Detect which cell encompasses the target text, then output its [X, Y] center coordinate. 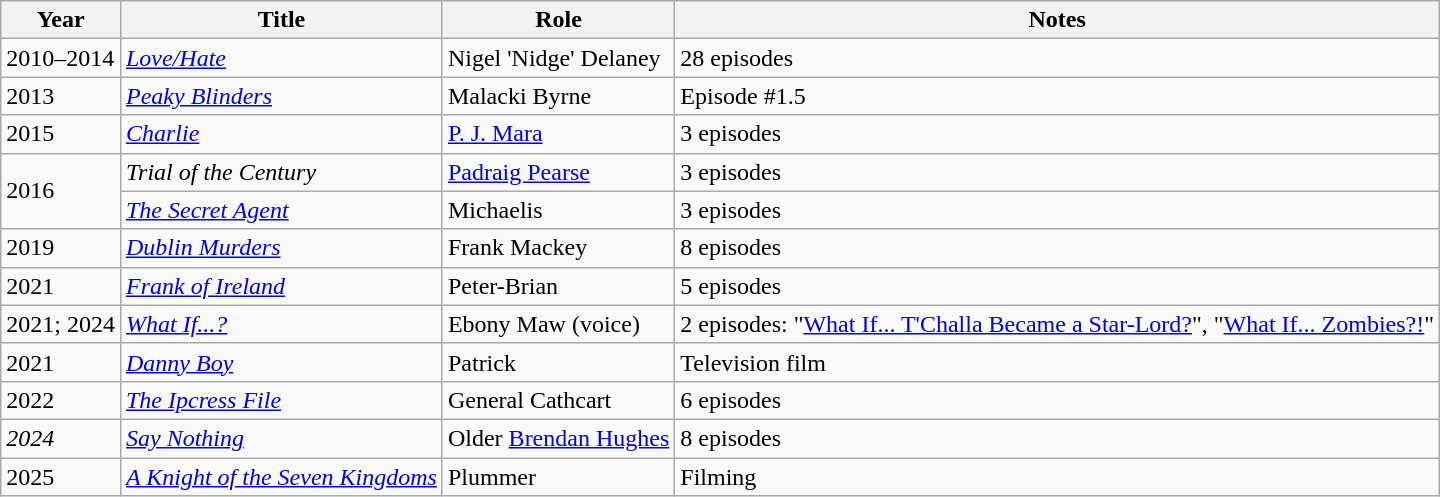
28 episodes [1058, 58]
Role [558, 20]
2021; 2024 [61, 324]
P. J. Mara [558, 134]
Danny Boy [281, 362]
2 episodes: "What If... T'Challa Became a Star-Lord?", "What If... Zombies?!" [1058, 324]
Notes [1058, 20]
2016 [61, 191]
2010–2014 [61, 58]
Peter-Brian [558, 286]
Nigel 'Nidge' Delaney [558, 58]
2015 [61, 134]
2024 [61, 438]
Title [281, 20]
Malacki Byrne [558, 96]
2025 [61, 477]
Dublin Murders [281, 248]
Say Nothing [281, 438]
Older Brendan Hughes [558, 438]
Frank of Ireland [281, 286]
2022 [61, 400]
Year [61, 20]
Michaelis [558, 210]
Patrick [558, 362]
Episode #1.5 [1058, 96]
Charlie [281, 134]
General Cathcart [558, 400]
Ebony Maw (voice) [558, 324]
What If...? [281, 324]
2013 [61, 96]
6 episodes [1058, 400]
Trial of the Century [281, 172]
Love/Hate [281, 58]
The Ipcress File [281, 400]
The Secret Agent [281, 210]
Frank Mackey [558, 248]
Plummer [558, 477]
Television film [1058, 362]
A Knight of the Seven Kingdoms [281, 477]
Peaky Blinders [281, 96]
Filming [1058, 477]
2019 [61, 248]
Padraig Pearse [558, 172]
5 episodes [1058, 286]
